From the cell containing the given text, extract its center point as (X, Y) coordinate. 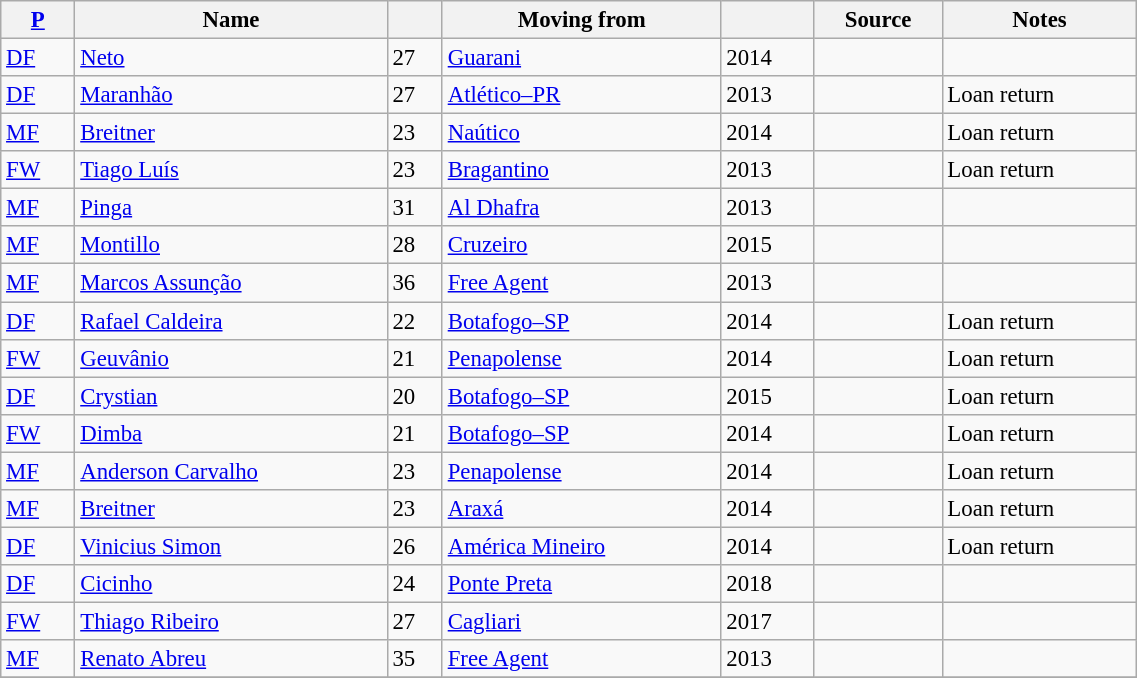
Cicinho (231, 584)
24 (414, 584)
Dimba (231, 433)
28 (414, 245)
Moving from (582, 20)
Ponte Preta (582, 584)
2018 (768, 584)
26 (414, 546)
Pinga (231, 208)
Rafael Caldeira (231, 321)
Cruzeiro (582, 245)
Thiago Ribeiro (231, 621)
22 (414, 321)
Guarani (582, 58)
Al Dhafra (582, 208)
P (38, 20)
Montillo (231, 245)
Atlético–PR (582, 95)
Maranhão (231, 95)
31 (414, 208)
Source (878, 20)
Renato Abreu (231, 659)
Tiago Luís (231, 170)
Bragantino (582, 170)
Vinicius Simon (231, 546)
35 (414, 659)
2017 (768, 621)
Name (231, 20)
Notes (1040, 20)
Araxá (582, 509)
Anderson Carvalho (231, 471)
Naútico (582, 133)
20 (414, 396)
Marcos Assunção (231, 283)
Cagliari (582, 621)
América Mineiro (582, 546)
Geuvânio (231, 358)
Crystian (231, 396)
Neto (231, 58)
36 (414, 283)
